Capture the cell that displays the provided text and extract its (X, Y) central coordinate. 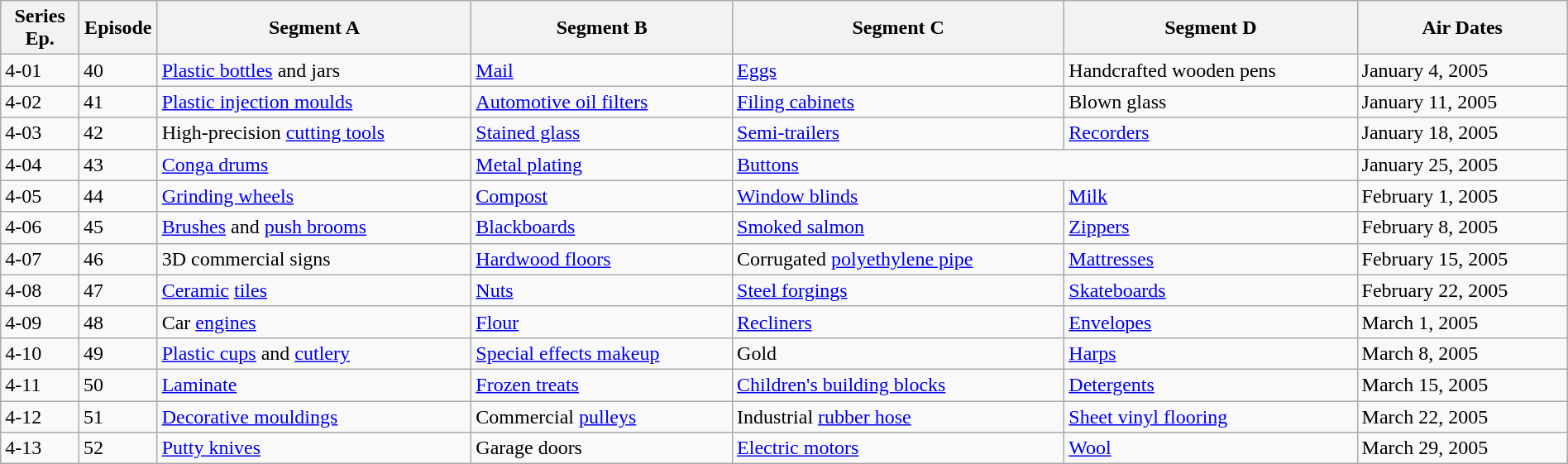
January 4, 2005 (1462, 70)
Car engines (314, 322)
51 (117, 416)
45 (117, 227)
Harps (1211, 353)
March 1, 2005 (1462, 322)
Eggs (898, 70)
March 22, 2005 (1462, 416)
Envelopes (1211, 322)
Plastic bottles and jars (314, 70)
Brushes and push brooms (314, 227)
Frozen treats (602, 385)
Segment A (314, 28)
42 (117, 133)
Filing cabinets (898, 102)
48 (117, 322)
March 15, 2005 (1462, 385)
Commercial pulleys (602, 416)
4-11 (40, 385)
March 8, 2005 (1462, 353)
4-04 (40, 165)
Laminate (314, 385)
4-07 (40, 259)
Decorative mouldings (314, 416)
Episode (117, 28)
Air Dates (1462, 28)
Corrugated polyethylene pipe (898, 259)
February 22, 2005 (1462, 290)
February 15, 2005 (1462, 259)
Semi-trailers (898, 133)
Blown glass (1211, 102)
4-01 (40, 70)
4-10 (40, 353)
43 (117, 165)
Industrial rubber hose (898, 416)
Children's building blocks (898, 385)
Metal plating (602, 165)
Window blinds (898, 196)
Series Ep. (40, 28)
Steel forgings (898, 290)
Stained glass (602, 133)
Automotive oil filters (602, 102)
Compost (602, 196)
44 (117, 196)
Nuts (602, 290)
Mattresses (1211, 259)
4-13 (40, 448)
Ceramic tiles (314, 290)
Blackboards (602, 227)
January 18, 2005 (1462, 133)
February 8, 2005 (1462, 227)
Electric motors (898, 448)
Gold (898, 353)
Milk (1211, 196)
46 (117, 259)
Detergents (1211, 385)
4-02 (40, 102)
52 (117, 448)
41 (117, 102)
Sheet vinyl flooring (1211, 416)
Mail (602, 70)
January 11, 2005 (1462, 102)
Zippers (1211, 227)
4-09 (40, 322)
Plastic cups and cutlery (314, 353)
47 (117, 290)
4-05 (40, 196)
Flour (602, 322)
4-08 (40, 290)
Hardwood floors (602, 259)
50 (117, 385)
Segment B (602, 28)
Segment D (1211, 28)
Recorders (1211, 133)
Plastic injection moulds (314, 102)
Putty knives (314, 448)
March 29, 2005 (1462, 448)
Conga drums (314, 165)
Special effects makeup (602, 353)
40 (117, 70)
February 1, 2005 (1462, 196)
Smoked salmon (898, 227)
January 25, 2005 (1462, 165)
Wool (1211, 448)
Buttons (1045, 165)
Grinding wheels (314, 196)
Handcrafted wooden pens (1211, 70)
4-12 (40, 416)
High-precision cutting tools (314, 133)
Segment C (898, 28)
4-03 (40, 133)
49 (117, 353)
Skateboards (1211, 290)
3D commercial signs (314, 259)
Recliners (898, 322)
4-06 (40, 227)
Garage doors (602, 448)
